Return (X, Y) of the center of cell containing provided text 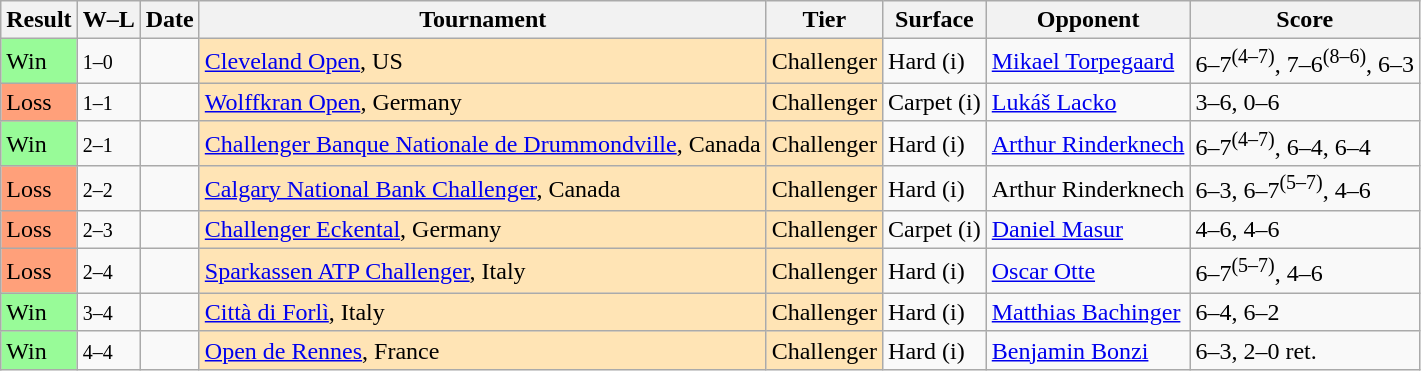
2–1 (108, 144)
3–4 (108, 312)
Opponent (1088, 20)
2–4 (108, 272)
6–3, 6–7(5–7), 4–6 (1305, 188)
4–4 (108, 350)
2–2 (108, 188)
1–1 (108, 102)
1–0 (108, 62)
Benjamin Bonzi (1088, 350)
6–4, 6–2 (1305, 312)
Open de Rennes, France (482, 350)
Result (39, 20)
Calgary National Bank Challenger, Canada (482, 188)
3–6, 0–6 (1305, 102)
Cleveland Open, US (482, 62)
Wolffkran Open, Germany (482, 102)
6–7(5–7), 4–6 (1305, 272)
Lukáš Lacko (1088, 102)
Oscar Otte (1088, 272)
Score (1305, 20)
W–L (108, 20)
Challenger Banque Nationale de Drummondville, Canada (482, 144)
Date (170, 20)
Sparkassen ATP Challenger, Italy (482, 272)
2–3 (108, 230)
6–7(4–7), 6–4, 6–4 (1305, 144)
Surface (935, 20)
Tier (824, 20)
6–3, 2–0 ret. (1305, 350)
Daniel Masur (1088, 230)
Matthias Bachinger (1088, 312)
Città di Forlì, Italy (482, 312)
4–6, 4–6 (1305, 230)
Tournament (482, 20)
Mikael Torpegaard (1088, 62)
Challenger Eckental, Germany (482, 230)
6–7(4–7), 7–6(8–6), 6–3 (1305, 62)
